Return [x, y] of the center of cell containing provided text 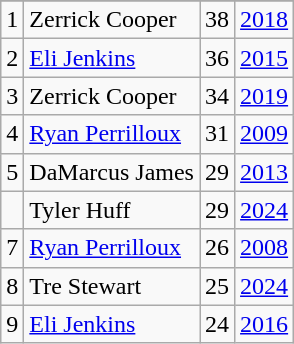
2009 [264, 134]
4 [12, 134]
2 [12, 58]
Tre Stewart [112, 286]
38 [218, 20]
25 [218, 286]
5 [12, 172]
24 [218, 324]
3 [12, 96]
DaMarcus James [112, 172]
2013 [264, 172]
26 [218, 248]
2015 [264, 58]
2019 [264, 96]
31 [218, 134]
34 [218, 96]
2008 [264, 248]
9 [12, 324]
2016 [264, 324]
2018 [264, 20]
8 [12, 286]
7 [12, 248]
36 [218, 58]
Tyler Huff [112, 210]
1 [12, 20]
